Identify which cell holds the provided text, then report its [X, Y] central coordinate. 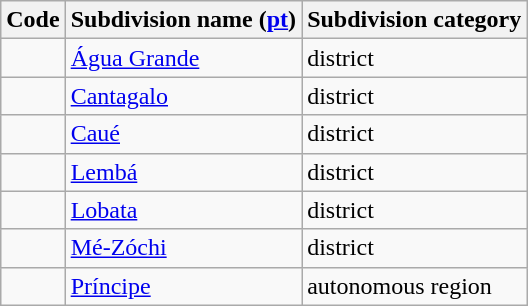
Code [33, 20]
Príncipe [183, 286]
Caué [183, 134]
Água Grande [183, 58]
autonomous region [414, 286]
Lembá [183, 172]
Lobata [183, 210]
Mé-Zóchi [183, 248]
Subdivision category [414, 20]
Subdivision name (pt) [183, 20]
Cantagalo [183, 96]
